Provide the (x, y) coordinate of the cell's center where the given text is located.  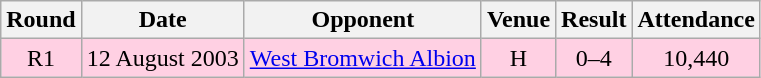
Date (162, 20)
Attendance (696, 20)
Opponent (362, 20)
Round (41, 20)
0–4 (594, 58)
Result (594, 20)
10,440 (696, 58)
West Bromwich Albion (362, 58)
H (518, 58)
R1 (41, 58)
12 August 2003 (162, 58)
Venue (518, 20)
